Determine the [x, y] coordinate at the center of the cell enclosing the given text.  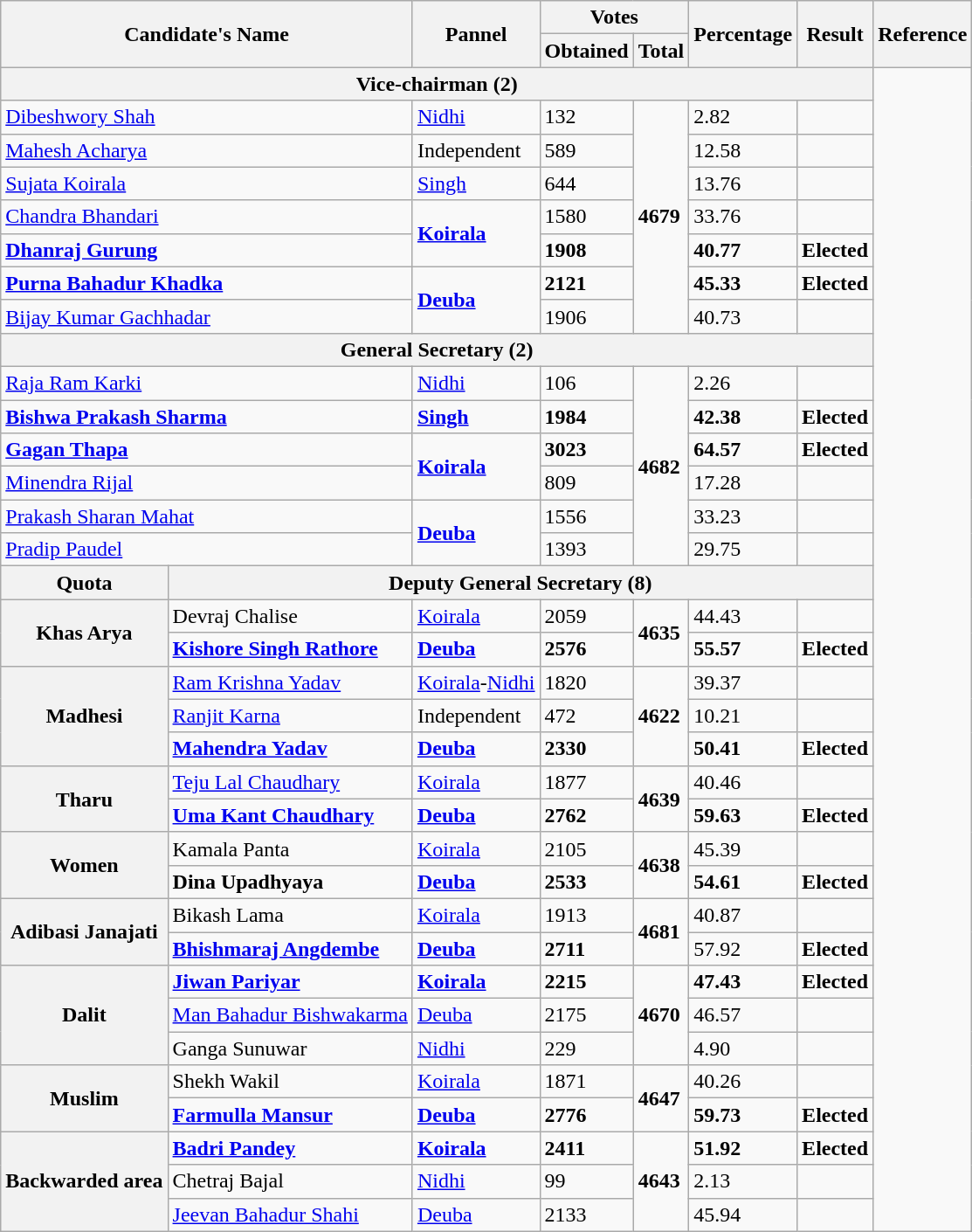
Ganga Sunuwar [290, 1049]
Farmulla Mansur [290, 1115]
Bijay Kumar Gachhadar [207, 316]
59.73 [743, 1115]
2175 [587, 1015]
40.87 [743, 915]
2776 [587, 1115]
472 [587, 716]
Badri Pandey [290, 1148]
55.57 [743, 649]
Women [84, 865]
Gagan Thapa [207, 450]
29.75 [743, 550]
Jeevan Bahadur Shahi [290, 1215]
Khas Arya [84, 633]
Chandra Bhandari [207, 217]
Obtained [587, 51]
1556 [587, 516]
Chetraj Bajal [290, 1181]
45.94 [743, 1215]
40.73 [743, 316]
4670 [661, 1015]
4622 [661, 716]
Pradip Paudel [207, 550]
Votes [615, 17]
Madhesi [84, 716]
Devraj Chalise [290, 616]
4639 [661, 799]
10.21 [743, 716]
33.23 [743, 516]
12.58 [743, 150]
44.43 [743, 616]
1984 [587, 417]
2121 [587, 283]
Deputy General Secretary (8) [520, 583]
589 [587, 150]
17.28 [743, 483]
64.57 [743, 450]
Vice-chairman (2) [437, 84]
45.33 [743, 283]
Purna Bahadur Khadka [207, 283]
Backwarded area [84, 1181]
2762 [587, 815]
1393 [587, 550]
46.57 [743, 1015]
2.13 [743, 1181]
2133 [587, 1215]
General Secretary (2) [437, 350]
229 [587, 1049]
Jiwan Pariyar [290, 982]
45.39 [743, 848]
Bhishmaraj Angdembe [290, 948]
4679 [661, 217]
2576 [587, 649]
2533 [587, 882]
13.76 [743, 183]
Bikash Lama [290, 915]
Dalit [84, 1015]
809 [587, 483]
59.63 [743, 815]
2105 [587, 848]
2.82 [743, 117]
54.61 [743, 882]
Total [661, 51]
4682 [661, 466]
Mahesh Acharya [207, 150]
Kishore Singh Rathore [290, 649]
Percentage [743, 34]
Mahendra Yadav [290, 749]
1877 [587, 782]
4643 [661, 1181]
Quota [84, 583]
Candidate's Name [207, 34]
47.43 [743, 982]
57.92 [743, 948]
1908 [587, 250]
Dina Upadhyaya [290, 882]
2411 [587, 1148]
Shekh Wakil [290, 1082]
4635 [661, 633]
Teju Lal Chaudhary [290, 782]
Dhanraj Gurung [207, 250]
Man Bahadur Bishwakarma [290, 1015]
Minendra Rijal [207, 483]
Reference [922, 34]
106 [587, 383]
42.38 [743, 417]
4647 [661, 1098]
Pannel [476, 34]
Ram Krishna Yadav [290, 682]
99 [587, 1181]
33.76 [743, 217]
Muslim [84, 1098]
4681 [661, 931]
2059 [587, 616]
50.41 [743, 749]
2330 [587, 749]
132 [587, 117]
40.46 [743, 782]
2.26 [743, 383]
1820 [587, 682]
Ranjit Karna [290, 716]
39.37 [743, 682]
Raja Ram Karki [207, 383]
Result [835, 34]
1913 [587, 915]
Koirala-Nidhi [476, 682]
Uma Kant Chaudhary [290, 815]
Dibeshwory Shah [207, 117]
2215 [587, 982]
51.92 [743, 1148]
Tharu [84, 799]
4.90 [743, 1049]
4638 [661, 865]
3023 [587, 450]
1906 [587, 316]
40.77 [743, 250]
Kamala Panta [290, 848]
Bishwa Prakash Sharma [207, 417]
Adibasi Janajati [84, 931]
Prakash Sharan Mahat [207, 516]
2711 [587, 948]
644 [587, 183]
40.26 [743, 1082]
1580 [587, 217]
Sujata Koirala [207, 183]
1871 [587, 1082]
